From the cell containing the given text, extract its center point as (X, Y) coordinate. 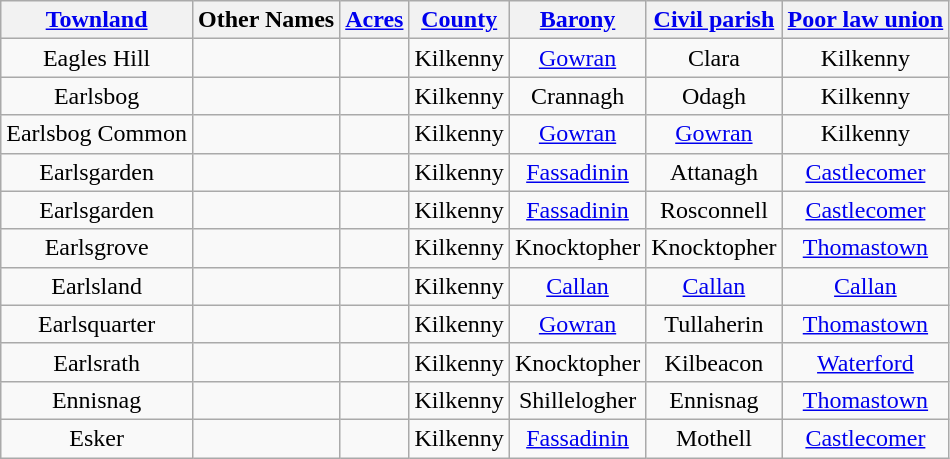
Mothell (714, 438)
Tullaherin (714, 324)
Attanagh (714, 172)
Earlsgrove (97, 248)
Eagles Hill (97, 58)
Kilbeacon (714, 362)
Earlsrath (97, 362)
Acres (374, 20)
Esker (97, 438)
Waterford (866, 362)
Earlsland (97, 286)
Earlsbog (97, 96)
Earlsquarter (97, 324)
Other Names (266, 20)
Crannagh (577, 96)
Rosconnell (714, 210)
Civil parish (714, 20)
Earlsbog Common (97, 134)
Shillelogher (577, 400)
County (459, 20)
Odagh (714, 96)
Townland (97, 20)
Poor law union (866, 20)
Clara (714, 58)
Barony (577, 20)
